From the cell containing the given text, extract its center point as [x, y] coordinate. 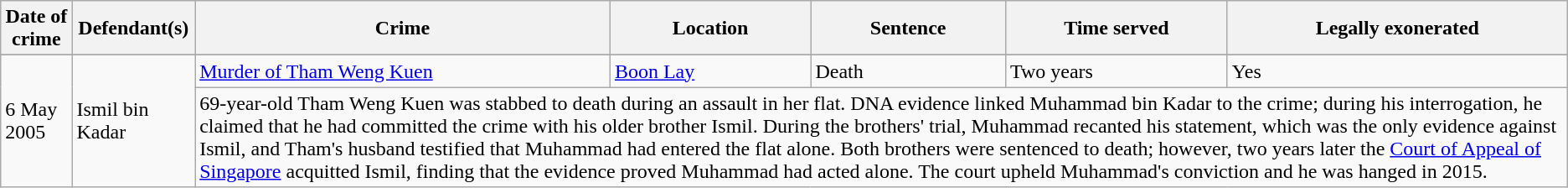
Legally exonerated [1397, 29]
6 May 2005 [37, 121]
Boon Lay [710, 71]
Murder of Tham Weng Kuen [403, 71]
Ismil bin Kadar [134, 121]
Time served [1116, 29]
Defendant(s) [134, 29]
Date of crime [37, 29]
Two years [1116, 71]
Location [710, 29]
Yes [1397, 71]
Sentence [908, 29]
Death [908, 71]
Crime [403, 29]
